Output the (X, Y) coordinate of the center of the cell containing the given text.  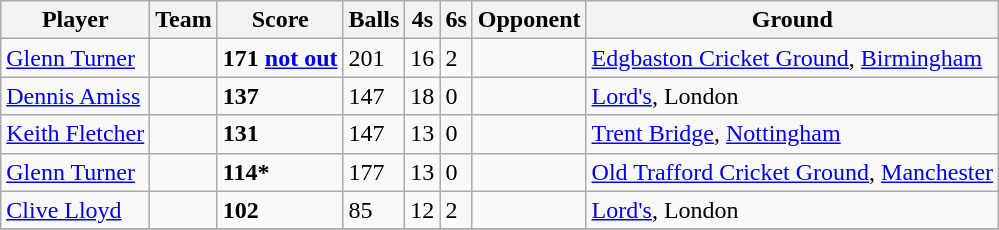
201 (374, 58)
114* (280, 172)
Team (184, 20)
Trent Bridge, Nottingham (792, 134)
Balls (374, 20)
Keith Fletcher (76, 134)
18 (422, 96)
177 (374, 172)
12 (422, 210)
Player (76, 20)
Old Trafford Cricket Ground, Manchester (792, 172)
6s (456, 20)
131 (280, 134)
Ground (792, 20)
102 (280, 210)
85 (374, 210)
171 not out (280, 58)
Opponent (529, 20)
137 (280, 96)
16 (422, 58)
4s (422, 20)
Dennis Amiss (76, 96)
Score (280, 20)
Clive Lloyd (76, 210)
Edgbaston Cricket Ground, Birmingham (792, 58)
